Scan for the cell matching the given text and deliver its (x, y) coordinate at center. 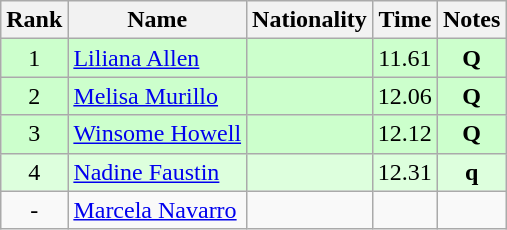
4 (34, 172)
q (471, 172)
Notes (471, 20)
12.12 (404, 134)
Marcela Navarro (158, 210)
12.31 (404, 172)
Liliana Allen (158, 58)
12.06 (404, 96)
Rank (34, 20)
Melisa Murillo (158, 96)
- (34, 210)
11.61 (404, 58)
Time (404, 20)
3 (34, 134)
Name (158, 20)
Winsome Howell (158, 134)
Nadine Faustin (158, 172)
Nationality (310, 20)
1 (34, 58)
2 (34, 96)
